Identify which cell holds the provided text, then report its [x, y] central coordinate. 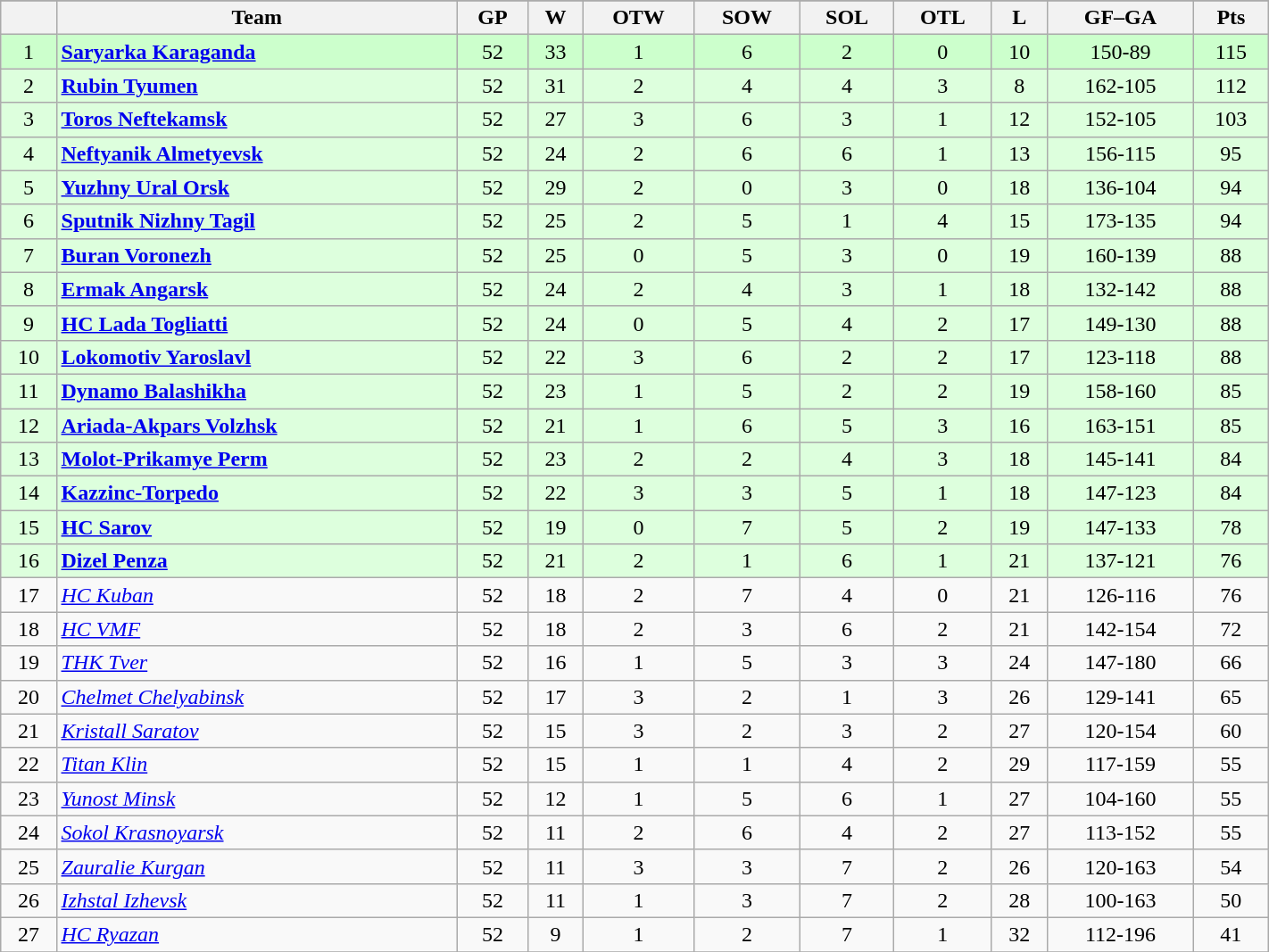
129-141 [1120, 697]
Izhstal Izhevsk [257, 900]
31 [555, 86]
OTL [943, 18]
Zauralie Kurgan [257, 866]
147-123 [1120, 493]
HC Sarov [257, 527]
142-154 [1120, 629]
66 [1232, 663]
Molot-Prikamye Perm [257, 459]
173-135 [1120, 221]
Titan Klin [257, 765]
149-130 [1120, 323]
Neftyanik Almetyevsk [257, 153]
Ermak Angarsk [257, 289]
SOW [746, 18]
41 [1232, 934]
Team [257, 18]
115 [1232, 52]
160-139 [1120, 255]
163-151 [1120, 426]
HC Lada Togliatti [257, 323]
156-115 [1120, 153]
HC Kuban [257, 595]
Kazzinc-Torpedo [257, 493]
145-141 [1120, 459]
14 [29, 493]
112 [1232, 86]
Ariada-Akpars Volzhsk [257, 426]
Kristall Saratov [257, 731]
113-152 [1120, 832]
137-121 [1120, 561]
54 [1232, 866]
W [555, 18]
100-163 [1120, 900]
Buran Voronezh [257, 255]
50 [1232, 900]
95 [1232, 153]
72 [1232, 629]
THK Tver [257, 663]
Rubin Tyumen [257, 86]
Chelmet Chelyabinsk [257, 697]
Lokomotiv Yaroslavl [257, 357]
GF–GA [1120, 18]
20 [29, 697]
Saryarka Karaganda [257, 52]
Dynamo Balashikha [257, 391]
OTW [639, 18]
SOL [848, 18]
158-160 [1120, 391]
78 [1232, 527]
132-142 [1120, 289]
136-104 [1120, 187]
L [1019, 18]
Pts [1232, 18]
152-105 [1120, 120]
Sokol Krasnoyarsk [257, 832]
150-89 [1120, 52]
147-180 [1120, 663]
32 [1019, 934]
28 [1019, 900]
104-160 [1120, 799]
HC Ryazan [257, 934]
117-159 [1120, 765]
123-118 [1120, 357]
162-105 [1120, 86]
Yunost Minsk [257, 799]
Dizel Penza [257, 561]
120-154 [1120, 731]
Yuzhny Ural Orsk [257, 187]
147-133 [1120, 527]
126-116 [1120, 595]
Toros Neftekamsk [257, 120]
33 [555, 52]
GP [493, 18]
120-163 [1120, 866]
HC VMF [257, 629]
60 [1232, 731]
Sputnik Nizhny Tagil [257, 221]
103 [1232, 120]
65 [1232, 697]
112-196 [1120, 934]
